Determine the [x, y] coordinate at the center of the cell enclosing the given text.  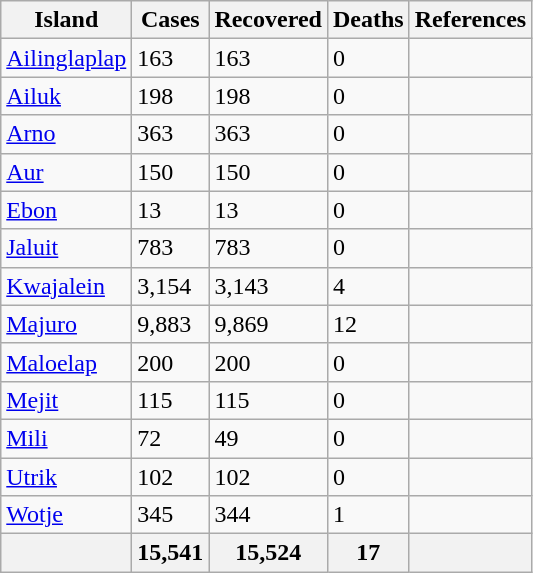
Ailinglaplap [66, 58]
References [470, 20]
49 [268, 438]
Recovered [268, 20]
Cases [170, 20]
15,541 [170, 553]
Island [66, 20]
Ebon [66, 210]
17 [368, 553]
Majuro [66, 324]
Mejit [66, 400]
9,869 [268, 324]
Deaths [368, 20]
72 [170, 438]
345 [170, 515]
Mili [66, 438]
9,883 [170, 324]
Arno [66, 134]
3,154 [170, 286]
Kwajalein [66, 286]
Jaluit [66, 248]
Aur [66, 172]
3,143 [268, 286]
1 [368, 515]
15,524 [268, 553]
Utrik [66, 477]
Ailuk [66, 96]
4 [368, 286]
Maloelap [66, 362]
12 [368, 324]
344 [268, 515]
Wotje [66, 515]
